Determine the (x, y) coordinate at the center of the cell enclosing the given text.  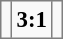
3:1 (32, 20)
